Identify which cell holds the provided text, then report its [x, y] central coordinate. 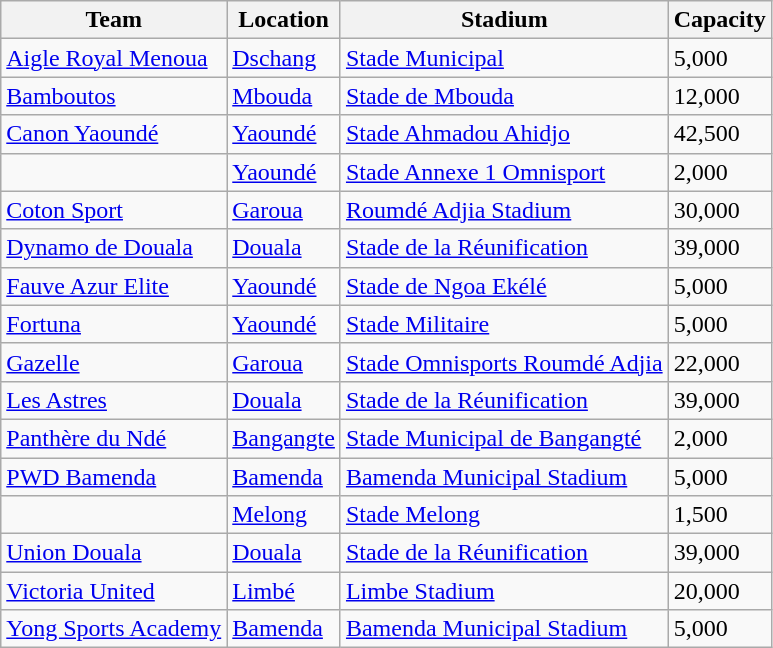
12,000 [720, 96]
Bangangte [284, 438]
Panthère du Ndé [114, 438]
Stade Annexe 1 Omnisport [504, 172]
1,500 [720, 515]
Stade Municipal de Bangangté [504, 438]
Coton Sport [114, 210]
Stade Omnisports Roumdé Adjia [504, 362]
Victoria United [114, 591]
42,500 [720, 134]
Gazelle [114, 362]
Roumdé Adjia Stadium [504, 210]
30,000 [720, 210]
Stade Ahmadou Ahidjo [504, 134]
Stadium [504, 20]
Capacity [720, 20]
Stade de Mbouda [504, 96]
Location [284, 20]
Yong Sports Academy [114, 629]
PWD Bamenda [114, 477]
Les Astres [114, 400]
Fortuna [114, 324]
Stade Municipal [504, 58]
20,000 [720, 591]
Dschang [284, 58]
Stade Militaire [504, 324]
22,000 [720, 362]
Canon Yaoundé [114, 134]
Team [114, 20]
Aigle Royal Menoua [114, 58]
Bamboutos [114, 96]
Fauve Azur Elite [114, 286]
Stade de Ngoa Ekélé [504, 286]
Union Douala [114, 553]
Limbé [284, 591]
Limbe Stadium [504, 591]
Dynamo de Douala [114, 248]
Stade Melong [504, 515]
Melong [284, 515]
Mbouda [284, 96]
